Output the [x, y] coordinate of the center of the cell containing the given text.  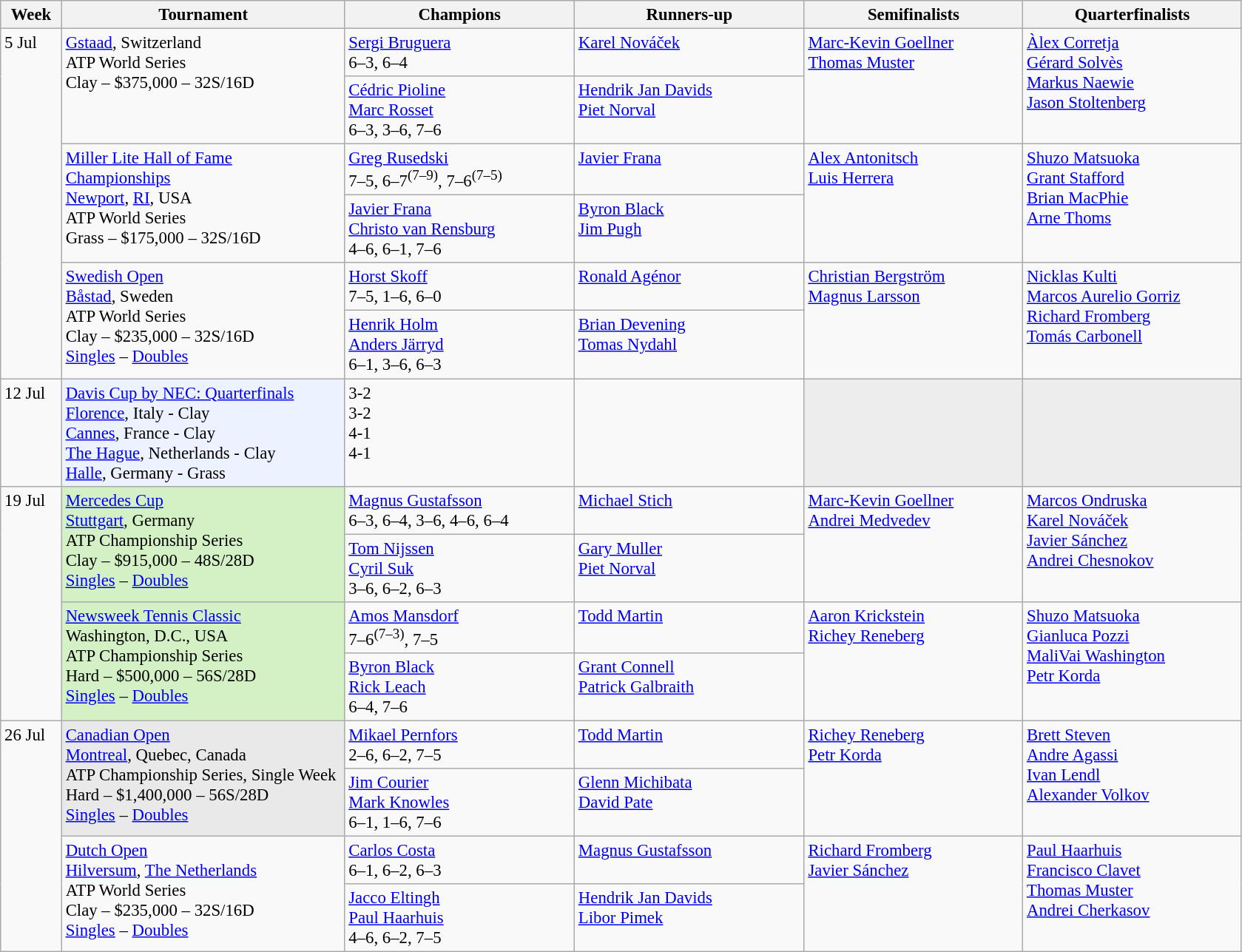
Greg Rusedski 7–5, 6–7(7–9), 7–6(7–5) [460, 170]
Canadian OpenMontreal, Quebec, CanadaATP Championship Series, Single WeekHard – $1,400,000 – 56S/28D Singles – Doubles [203, 778]
26 Jul [31, 836]
Shuzo Matsuoka Gianluca Pozzi MaliVai Washington Petr Korda [1133, 661]
Gstaad, SwitzerlandATP World SeriesClay – $375,000 – 32S/16D [203, 87]
Quarterfinalists [1133, 15]
Week [31, 15]
Semifinalists [914, 15]
Sergi Bruguera 6–3, 6–4 [460, 53]
Marc-Kevin Goellner Thomas Muster [914, 87]
Grant Connell Patrick Galbraith [689, 687]
Christian Bergström Magnus Larsson [914, 321]
Newsweek Tennis Classic Washington, D.C., USAATP Championship SeriesHard – $500,000 – 56S/28D Singles – Doubles [203, 661]
Ronald Agénor [689, 287]
Jim Courier Mark Knowles 6–1, 1–6, 7–6 [460, 803]
Magnus Gustafsson [689, 860]
Byron Black Rick Leach 6–4, 7–6 [460, 687]
19 Jul [31, 604]
Cédric Pioline Marc Rosset 6–3, 3–6, 7–6 [460, 110]
Gary Muller Piet Norval [689, 568]
5 Jul [31, 204]
Shuzo Matsuoka Grant Stafford Brian MacPhie Arne Thoms [1133, 204]
Àlex Corretja Gérard Solvès Markus Naewie Jason Stoltenberg [1133, 87]
Tournament [203, 15]
Amos Mansdorf 7–6(7–3), 7–5 [460, 627]
Mikael Pernfors 2–6, 6–2, 7–5 [460, 744]
Miller Lite Hall of Fame Championships Newport, RI, USAATP World SeriesGrass – $175,000 – 32S/16D [203, 204]
Marc-Kevin Goellner Andrei Medvedev [914, 544]
Champions [460, 15]
Brian Devening Tomas Nydahl [689, 345]
12 Jul [31, 433]
Glenn Michibata David Pate [689, 803]
Runners-up [689, 15]
Alex Antonitsch Luis Herrera [914, 204]
Swedish Open Båstad, SwedenATP World SeriesClay – $235,000 – 32S/16D Singles – Doubles [203, 321]
Davis Cup by NEC: QuarterfinalsFlorence, Italy - Clay Cannes, France - Clay The Hague, Netherlands - ClayHalle, Germany - Grass [203, 433]
Javier Frana Christo van Rensburg 4–6, 6–1, 7–6 [460, 229]
Henrik Holm Anders Järryd 6–1, 3–6, 6–3 [460, 345]
Javier Frana [689, 170]
Michael Stich [689, 510]
Horst Skoff 7–5, 1–6, 6–0 [460, 287]
Jacco Eltingh Paul Haarhuis 4–6, 6–2, 7–5 [460, 918]
Byron Black Jim Pugh [689, 229]
Dutch Open Hilversum, The NetherlandsATP World SeriesClay – $235,000 – 32S/16D Singles – Doubles [203, 894]
Tom Nijssen Cyril Suk 3–6, 6–2, 6–3 [460, 568]
Paul Haarhuis Francisco Clavet Thomas Muster Andrei Cherkasov [1133, 894]
Richey Reneberg Petr Korda [914, 778]
Brett Steven Andre Agassi Ivan Lendl Alexander Volkov [1133, 778]
Aaron Krickstein Richey Reneberg [914, 661]
Magnus Gustafsson 6–3, 6–4, 3–6, 4–6, 6–4 [460, 510]
Hendrik Jan Davids Piet Norval [689, 110]
Mercedes Cup Stuttgart, GermanyATP Championship SeriesClay – $915,000 – 48S/28D Singles – Doubles [203, 544]
Marcos Ondruska Karel Nováček Javier Sánchez Andrei Chesnokov [1133, 544]
Richard Fromberg Javier Sánchez [914, 894]
3-2 3-2 4-1 4-1 [460, 433]
Hendrik Jan Davids Libor Pimek [689, 918]
Karel Nováček [689, 53]
Carlos Costa 6–1, 6–2, 6–3 [460, 860]
Nicklas Kulti Marcos Aurelio Gorriz Richard Fromberg Tomás Carbonell [1133, 321]
